From the cell containing the given text, extract its center point as [x, y] coordinate. 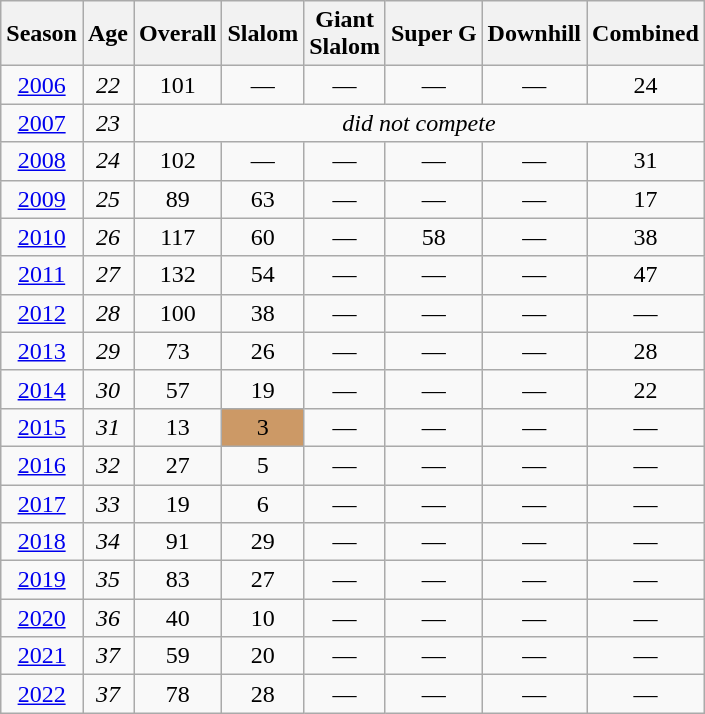
54 [263, 275]
83 [178, 580]
36 [108, 618]
10 [263, 618]
Downhill [534, 34]
78 [178, 694]
2009 [42, 199]
59 [178, 656]
63 [263, 199]
Overall [178, 34]
89 [178, 199]
32 [108, 465]
91 [178, 542]
2016 [42, 465]
34 [108, 542]
20 [263, 656]
2019 [42, 580]
2014 [42, 389]
2022 [42, 694]
132 [178, 275]
Season [42, 34]
57 [178, 389]
2013 [42, 351]
40 [178, 618]
5 [263, 465]
23 [108, 123]
2017 [42, 503]
60 [263, 237]
47 [646, 275]
2011 [42, 275]
100 [178, 313]
2008 [42, 161]
2021 [42, 656]
35 [108, 580]
2007 [42, 123]
Combined [646, 34]
2012 [42, 313]
25 [108, 199]
2010 [42, 237]
17 [646, 199]
2006 [42, 85]
6 [263, 503]
2015 [42, 427]
30 [108, 389]
Super G [434, 34]
2020 [42, 618]
2018 [42, 542]
58 [434, 237]
73 [178, 351]
33 [108, 503]
Age [108, 34]
Slalom [263, 34]
did not compete [420, 123]
3 [263, 427]
102 [178, 161]
13 [178, 427]
GiantSlalom [345, 34]
117 [178, 237]
101 [178, 85]
